Output the (x, y) coordinate of the center of the cell containing the given text.  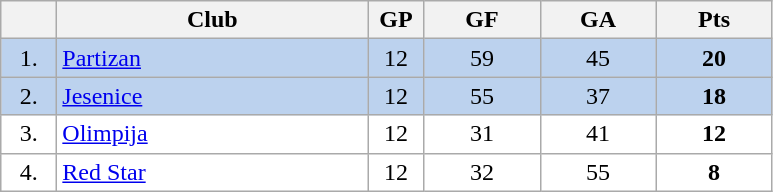
41 (598, 134)
GP (396, 20)
4. (29, 172)
45 (598, 58)
Olimpija (212, 134)
GF (482, 20)
37 (598, 96)
Jesenice (212, 96)
59 (482, 58)
32 (482, 172)
31 (482, 134)
20 (714, 58)
8 (714, 172)
Red Star (212, 172)
Partizan (212, 58)
18 (714, 96)
Club (212, 20)
1. (29, 58)
GA (598, 20)
Pts (714, 20)
2. (29, 96)
3. (29, 134)
